Detect which cell encompasses the target text, then output its (X, Y) center coordinate. 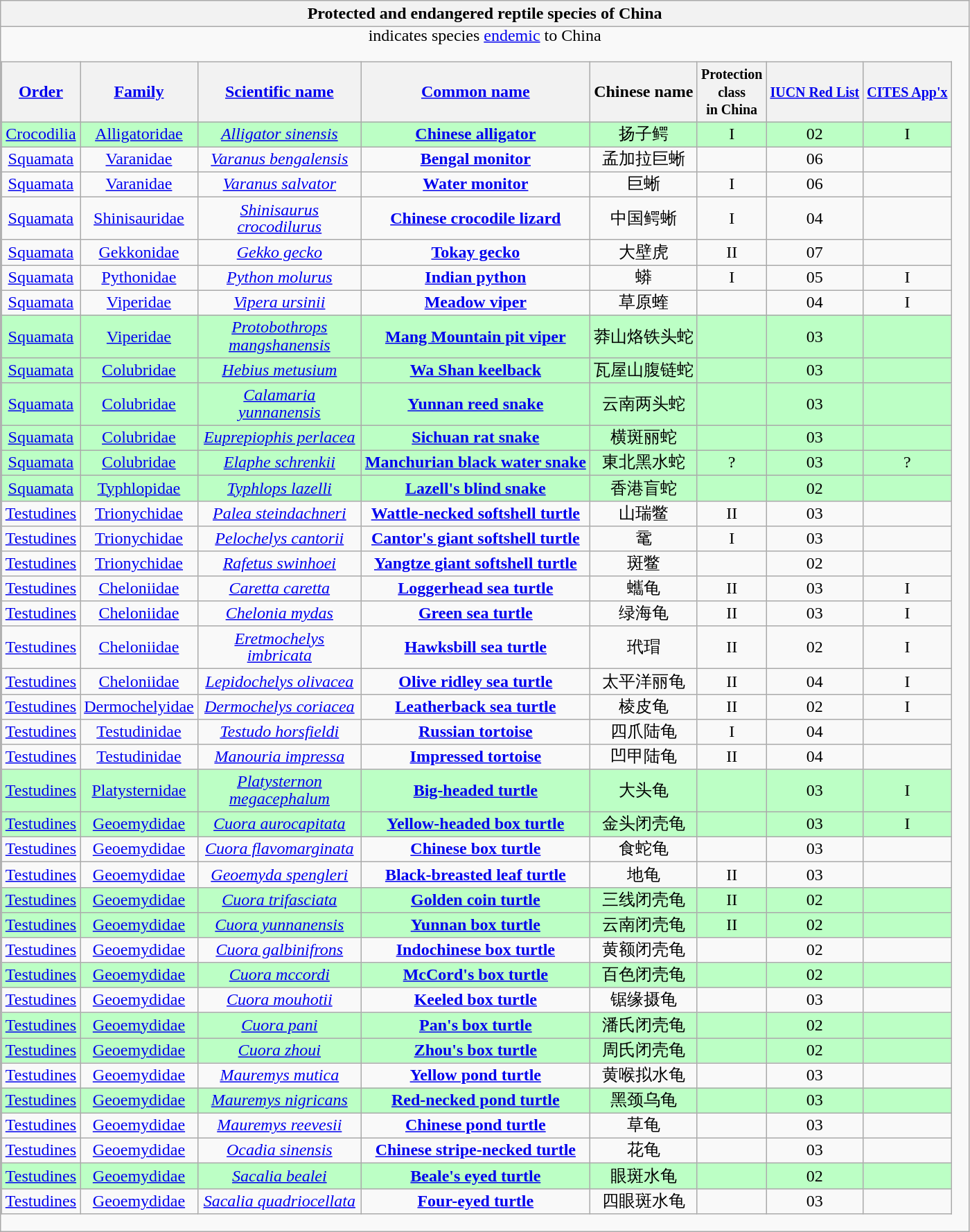
Mang Mountain pit viper (475, 337)
Gekkonidae (139, 252)
Wattle-necked softshell turtle (475, 513)
Olive ridley sea turtle (475, 681)
Indian python (475, 278)
Hebius metusium (279, 371)
Loggerhead sea turtle (475, 589)
Varanus salvator (279, 185)
Chinese box turtle (475, 850)
Cuora flavomarginata (279, 850)
地龟 (643, 875)
花龟 (643, 1151)
Lepidochelys olivacea (279, 681)
Yellow-headed box turtle (475, 824)
Mauremys nigricans (279, 1100)
三线闭壳龟 (643, 900)
Dermochelys coriacea (279, 706)
Cuora pani (279, 1025)
Gekko gecko (279, 252)
Wa Shan keelback (475, 371)
眼斑水龟 (643, 1176)
黑颈乌龟 (643, 1100)
Protected and endangered reptile species of China (485, 14)
Indochinese box turtle (475, 950)
香港盲蛇 (643, 488)
Chinese alligator (475, 134)
Order (40, 93)
Sichuan rat snake (475, 438)
中国鳄蜥 (643, 219)
Platysternon megacephalum (279, 791)
Yellow pond turtle (475, 1075)
横斑丽蛇 (643, 438)
Cuora yunnanensis (279, 925)
Python molurus (279, 278)
四爪陆龟 (643, 731)
Cuora trifasciata (279, 900)
07 (815, 252)
Eretmochelys imbricata (279, 647)
Mauremys reevesii (279, 1125)
Zhou's box turtle (475, 1051)
周氏闭壳龟 (643, 1051)
Lazell's blind snake (475, 488)
Common name (475, 93)
斑鳖 (643, 564)
Russian tortoise (475, 731)
Bengal monitor (475, 159)
山瑞鳖 (643, 513)
凹甲陆龟 (643, 757)
Cuora galbinifrons (279, 950)
Protobothrops mangshanensis (279, 337)
Yunnan box turtle (475, 925)
Yunnan reed snake (475, 404)
Cantor's giant softshell turtle (475, 538)
Palea steindachneri (279, 513)
Cuora aurocapitata (279, 824)
食蛇龟 (643, 850)
Pythonidae (139, 278)
黄额闭壳龟 (643, 950)
Yangtze giant softshell turtle (475, 564)
云南闭壳龟 (643, 925)
蟒 (643, 278)
Manouria impressa (279, 757)
Varanus bengalensis (279, 159)
Big-headed turtle (475, 791)
Protectionclassin China (732, 93)
Keeled box turtle (475, 1000)
云南两头蛇 (643, 404)
Leatherback sea turtle (475, 706)
Beale's eyed turtle (475, 1176)
百色闭壳龟 (643, 975)
Typhlops lazelli (279, 488)
Cuora mouhotii (279, 1000)
大头龟 (643, 791)
四眼斑水龟 (643, 1201)
黄喉拟水龟 (643, 1075)
Ocadia sinensis (279, 1151)
Sacalia quadriocellata (279, 1201)
Golden coin turtle (475, 900)
玳瑁 (643, 647)
Alligatoridae (139, 134)
Red-necked pond turtle (475, 1100)
Scientific name (279, 93)
CITES App'x (908, 93)
Family (139, 93)
扬子鳄 (643, 134)
Chinese crocodile lizard (475, 219)
Green sea turtle (475, 614)
Testudo horsfieldi (279, 731)
锯缘摄龟 (643, 1000)
Chelonia mydas (279, 614)
草原蝰 (643, 303)
Shinisauridae (139, 219)
金头闭壳龟 (643, 824)
绿海龟 (643, 614)
Cuora mccordi (279, 975)
Black-breasted leaf turtle (475, 875)
孟加拉巨蜥 (643, 159)
Vipera ursinii (279, 303)
Hawksbill sea turtle (475, 647)
Chinese name (643, 93)
IUCN Red List (815, 93)
Dermochelyidae (139, 706)
McCord's box turtle (475, 975)
05 (815, 278)
Calamaria yunnanensis (279, 404)
Caretta caretta (279, 589)
Typhlopidae (139, 488)
Four-eyed turtle (475, 1201)
Platysternidae (139, 791)
Rafetus swinhoei (279, 564)
Chinese stripe-necked turtle (475, 1151)
Impressed tortoise (475, 757)
草龟 (643, 1125)
東北黑水蛇 (643, 463)
Pan's box turtle (475, 1025)
鼋 (643, 538)
Alligator sinensis (279, 134)
巨蜥 (643, 185)
棱皮龟 (643, 706)
莽山烙铁头蛇 (643, 337)
Sacalia bealei (279, 1176)
瓦屋山腹链蛇 (643, 371)
潘氏闭壳龟 (643, 1025)
Crocodilia (40, 134)
蠵龟 (643, 589)
Chinese pond turtle (475, 1125)
Pelochelys cantorii (279, 538)
Geoemyda spengleri (279, 875)
Euprepiophis perlacea (279, 438)
Manchurian black water snake (475, 463)
大壁虎 (643, 252)
Water monitor (475, 185)
Elaphe schrenkii (279, 463)
Mauremys mutica (279, 1075)
Meadow viper (475, 303)
Tokay gecko (475, 252)
Cuora zhoui (279, 1051)
太平洋丽龟 (643, 681)
Shinisaurus crocodilurus (279, 219)
